From the cell containing the given text, extract its center point as [X, Y] coordinate. 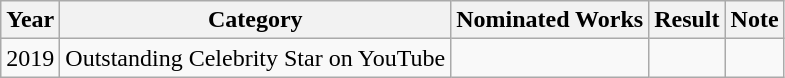
Category [256, 20]
Outstanding Celebrity Star on YouTube [256, 58]
Result [687, 20]
Year [30, 20]
Nominated Works [550, 20]
2019 [30, 58]
Note [754, 20]
